Find where the given text appears and provide that cell's center as (x, y) coordinate. 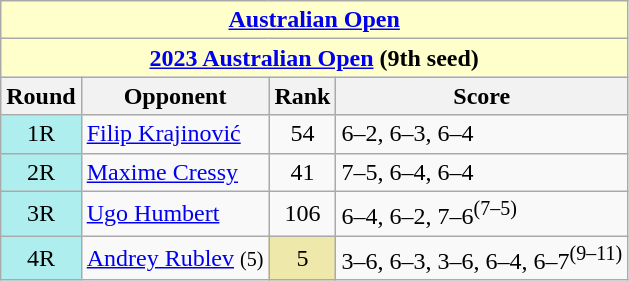
5 (302, 258)
3R (41, 214)
4R (41, 258)
7–5, 6–4, 6–4 (482, 172)
54 (302, 134)
1R (41, 134)
Australian Open (314, 20)
41 (302, 172)
3–6, 6–3, 3–6, 6–4, 6–7(9–11) (482, 258)
2023 Australian Open (9th seed) (314, 58)
Rank (302, 96)
Ugo Humbert (175, 214)
Round (41, 96)
106 (302, 214)
Filip Krajinović (175, 134)
Andrey Rublev (5) (175, 258)
Score (482, 96)
2R (41, 172)
Opponent (175, 96)
6–2, 6–3, 6–4 (482, 134)
Maxime Cressy (175, 172)
6–4, 6–2, 7–6(7–5) (482, 214)
